Pinpoint the cell where the given text exists, returning its (X, Y) midpoint coordinate. 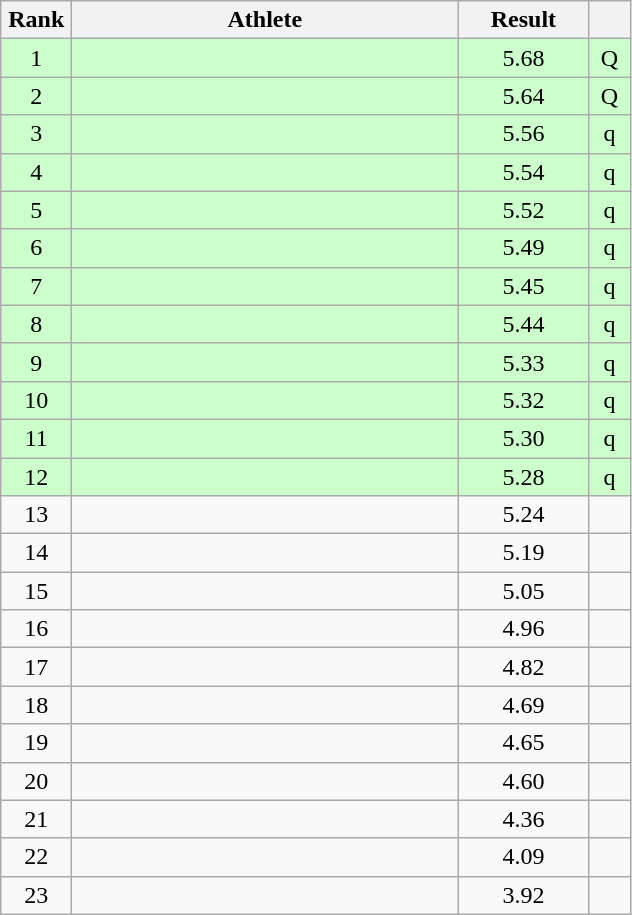
5.28 (524, 477)
21 (36, 819)
4.09 (524, 857)
5.56 (524, 134)
5 (36, 210)
4.69 (524, 705)
5.24 (524, 515)
5.30 (524, 438)
5.49 (524, 248)
8 (36, 324)
23 (36, 895)
4 (36, 172)
5.52 (524, 210)
4.36 (524, 819)
Result (524, 20)
7 (36, 286)
5.68 (524, 58)
5.54 (524, 172)
22 (36, 857)
4.82 (524, 667)
1 (36, 58)
5.45 (524, 286)
10 (36, 400)
20 (36, 781)
5.05 (524, 591)
19 (36, 743)
3 (36, 134)
14 (36, 553)
16 (36, 629)
6 (36, 248)
11 (36, 438)
15 (36, 591)
4.60 (524, 781)
13 (36, 515)
5.19 (524, 553)
9 (36, 362)
5.33 (524, 362)
12 (36, 477)
3.92 (524, 895)
5.64 (524, 96)
5.44 (524, 324)
4.65 (524, 743)
18 (36, 705)
Athlete (265, 20)
Rank (36, 20)
17 (36, 667)
5.32 (524, 400)
2 (36, 96)
4.96 (524, 629)
